For the text-containing cell, return its midpoint in [X, Y] coordinate format. 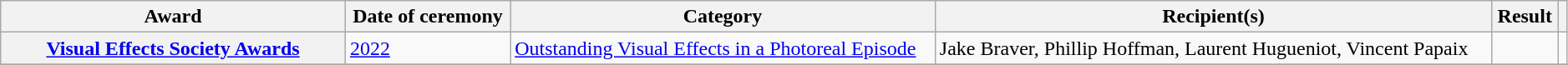
Recipient(s) [1213, 17]
Outstanding Visual Effects in a Photoreal Episode [723, 48]
Jake Braver, Phillip Hoffman, Laurent Hugueniot, Vincent Papaix [1213, 48]
2022 [428, 48]
Visual Effects Society Awards [174, 48]
Category [723, 17]
Date of ceremony [428, 17]
Result [1525, 17]
Award [174, 17]
